Provide the [x, y] coordinate of the cell's center where the given text is located.  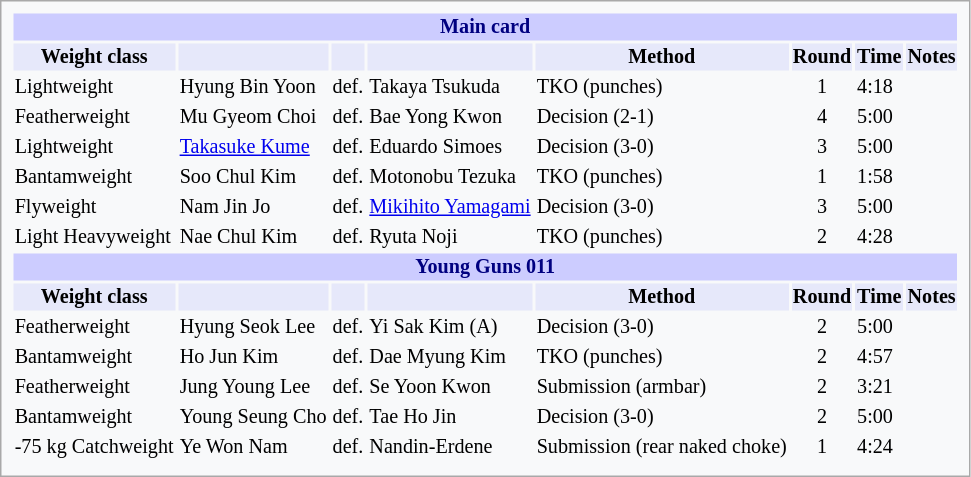
Soo Chul Kim [253, 176]
Takasuke Kume [253, 146]
4:28 [880, 236]
Submission (armbar) [662, 386]
Tae Ho Jin [450, 416]
Hyung Seok Lee [253, 326]
1:58 [880, 176]
Ho Jun Kim [253, 356]
Ye Won Nam [253, 446]
Flyweight [94, 206]
Takaya Tsukuda [450, 86]
Se Yoon Kwon [450, 386]
3:21 [880, 386]
Bae Yong Kwon [450, 116]
Main card [485, 26]
Eduardo Simoes [450, 146]
Motonobu Tezuka [450, 176]
-75 kg Catchweight [94, 446]
Mu Gyeom Choi [253, 116]
Decision (2-1) [662, 116]
Young Guns 011 [485, 266]
4:57 [880, 356]
Jung Young Lee [253, 386]
Light Heavyweight [94, 236]
Nam Jin Jo [253, 206]
Ryuta Noji [450, 236]
4 [822, 116]
4:24 [880, 446]
Submission (rear naked choke) [662, 446]
Yi Sak Kim (A) [450, 326]
Dae Myung Kim [450, 356]
4:18 [880, 86]
Nae Chul Kim [253, 236]
Hyung Bin Yoon [253, 86]
Mikihito Yamagami [450, 206]
Nandin-Erdene [450, 446]
Young Seung Cho [253, 416]
